Pinpoint the cell where the given text exists, returning its (X, Y) midpoint coordinate. 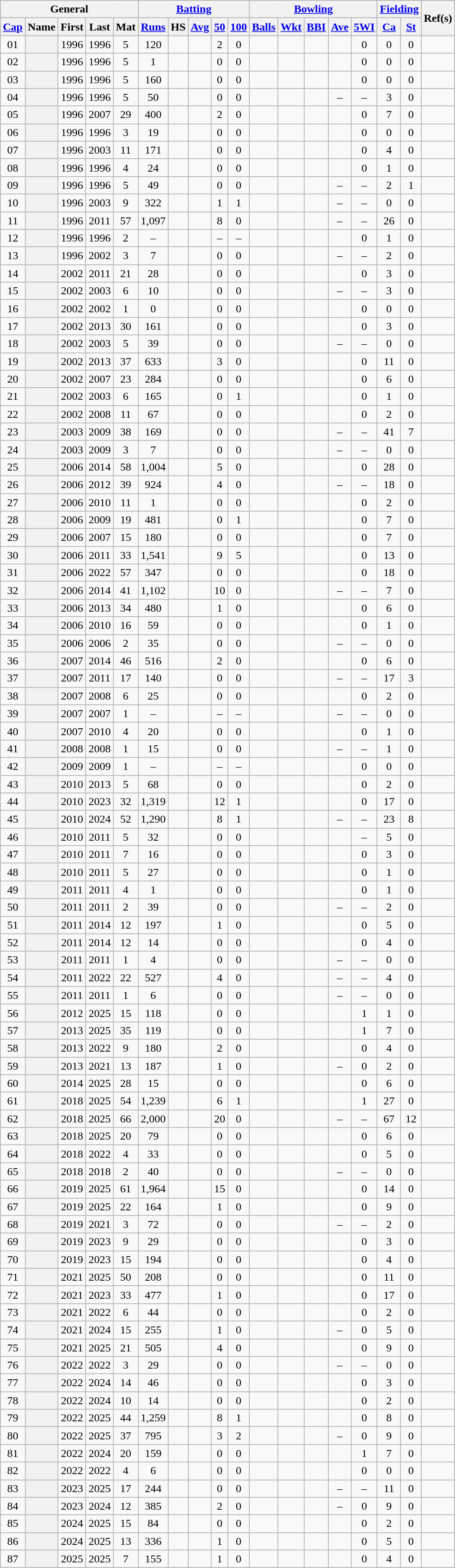
76 (13, 1365)
82 (13, 1471)
02 (13, 62)
HS (178, 27)
160 (154, 80)
78 (13, 1401)
Name (42, 27)
69 (13, 1242)
73 (13, 1312)
477 (154, 1295)
09 (13, 185)
31 (13, 573)
1,319 (154, 802)
159 (154, 1453)
255 (154, 1330)
481 (154, 520)
65 (13, 1171)
55 (13, 995)
06 (13, 132)
1,964 (154, 1189)
516 (154, 661)
Avg (200, 27)
Mat (126, 27)
87 (13, 1559)
164 (154, 1207)
Balls (264, 27)
71 (13, 1277)
1,259 (154, 1418)
197 (154, 925)
80 (13, 1436)
Ref(s) (438, 18)
161 (154, 326)
118 (154, 1013)
64 (13, 1154)
924 (154, 484)
400 (154, 115)
322 (154, 203)
75 (13, 1348)
01 (13, 44)
General (69, 9)
100 (239, 27)
45 (13, 819)
77 (13, 1383)
5WI (364, 27)
505 (154, 1348)
2,000 (154, 1119)
51 (13, 925)
Fielding (400, 9)
03 (13, 80)
07 (13, 150)
36 (13, 661)
347 (154, 573)
284 (154, 379)
83 (13, 1488)
First (72, 27)
795 (154, 1436)
Cap (13, 27)
171 (154, 150)
385 (154, 1506)
633 (154, 361)
74 (13, 1330)
04 (13, 97)
70 (13, 1259)
194 (154, 1259)
60 (13, 1084)
527 (154, 978)
165 (154, 397)
86 (13, 1541)
1,541 (154, 555)
Bowling (314, 9)
43 (13, 784)
05 (13, 115)
42 (13, 766)
155 (154, 1559)
140 (154, 678)
85 (13, 1524)
Last (100, 27)
120 (154, 44)
187 (154, 1066)
1,102 (154, 590)
119 (154, 1030)
1,004 (154, 467)
1,239 (154, 1101)
480 (154, 608)
169 (154, 432)
336 (154, 1541)
48 (13, 872)
56 (13, 1013)
St (411, 27)
1,290 (154, 819)
53 (13, 960)
47 (13, 855)
1,097 (154, 221)
62 (13, 1119)
BBI (316, 27)
Runs (154, 27)
81 (13, 1453)
244 (154, 1488)
Wkt (291, 27)
Batting (194, 9)
63 (13, 1136)
08 (13, 167)
Ca (389, 27)
Ave (339, 27)
208 (154, 1277)
